Identify which cell holds the provided text, then report its (X, Y) central coordinate. 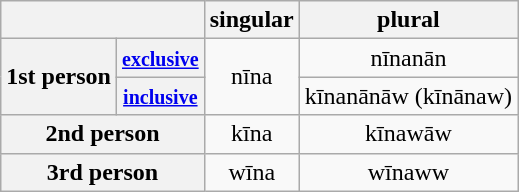
wīnaww (408, 172)
inclusive (160, 96)
exclusive (160, 58)
nīna (252, 77)
3rd person (102, 172)
kīnawāw (408, 134)
nīnanān (408, 58)
singular (252, 20)
1st person (59, 77)
2nd person (102, 134)
plural (408, 20)
kīna (252, 134)
wīna (252, 172)
kīnanānāw (kīnānaw) (408, 96)
